Determine the (X, Y) coordinate at the center of the cell enclosing the given text.  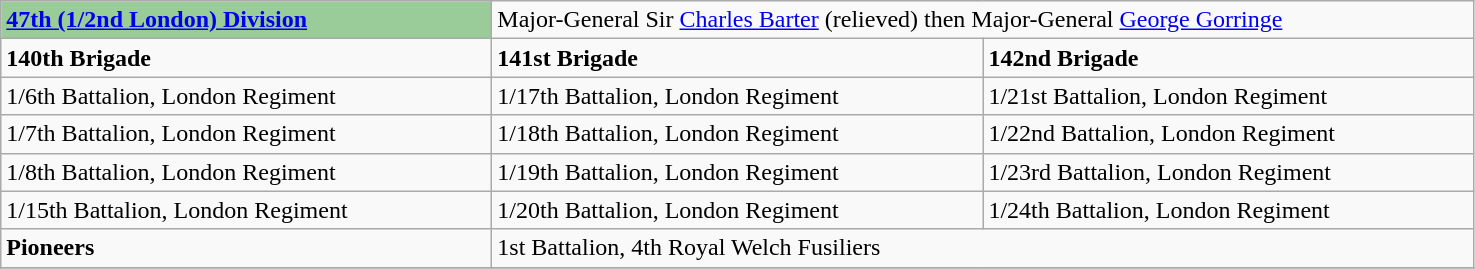
141st Brigade (738, 58)
1/20th Battalion, London Regiment (738, 210)
Major-General Sir Charles Barter (relieved) then Major-General George Gorringe (983, 20)
Pioneers (246, 248)
1/17th Battalion, London Regiment (738, 96)
1st Battalion, 4th Royal Welch Fusiliers (983, 248)
140th Brigade (246, 58)
1/18th Battalion, London Regiment (738, 134)
1/6th Battalion, London Regiment (246, 96)
142nd Brigade (1228, 58)
1/7th Battalion, London Regiment (246, 134)
1/8th Battalion, London Regiment (246, 172)
47th (1/2nd London) Division (246, 20)
1/22nd Battalion, London Regiment (1228, 134)
1/24th Battalion, London Regiment (1228, 210)
1/19th Battalion, London Regiment (738, 172)
1/21st Battalion, London Regiment (1228, 96)
1/15th Battalion, London Regiment (246, 210)
1/23rd Battalion, London Regiment (1228, 172)
